Detect which cell encompasses the target text, then output its (X, Y) center coordinate. 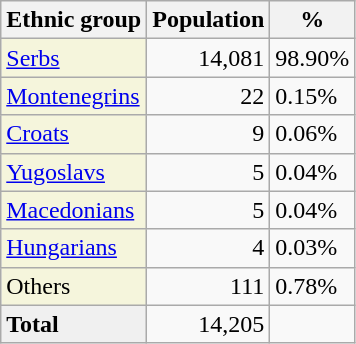
4 (208, 248)
Montenegrins (74, 96)
111 (208, 286)
Population (208, 20)
0.78% (312, 286)
Total (74, 324)
14,081 (208, 58)
Hungarians (74, 248)
Macedonians (74, 210)
% (312, 20)
0.15% (312, 96)
9 (208, 134)
Croats (74, 134)
Serbs (74, 58)
Others (74, 286)
98.90% (312, 58)
Yugoslavs (74, 172)
0.06% (312, 134)
0.03% (312, 248)
Ethnic group (74, 20)
22 (208, 96)
14,205 (208, 324)
